Detect which cell encompasses the target text, then output its (x, y) center coordinate. 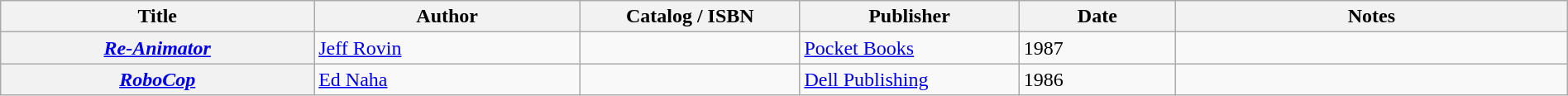
Jeff Rovin (447, 48)
1987 (1097, 48)
Catalog / ISBN (690, 17)
1986 (1097, 79)
Dell Publishing (910, 79)
Re-Animator (157, 48)
Author (447, 17)
Publisher (910, 17)
Ed Naha (447, 79)
Title (157, 17)
Notes (1372, 17)
Date (1097, 17)
Pocket Books (910, 48)
RoboCop (157, 79)
